Return (X, Y) of the center of cell containing provided text 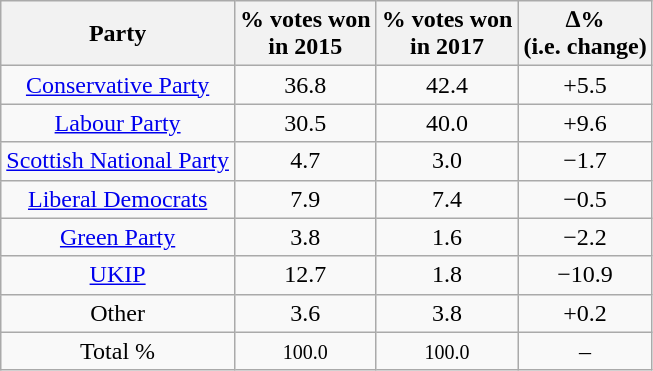
∆%(i.e. change) (585, 34)
4.7 (305, 161)
−1.7 (585, 161)
Party (118, 34)
3.6 (305, 313)
7.9 (305, 199)
Liberal Democrats (118, 199)
1.8 (447, 275)
+9.6 (585, 123)
−2.2 (585, 237)
Scottish National Party (118, 161)
40.0 (447, 123)
UKIP (118, 275)
1.6 (447, 237)
+5.5 (585, 85)
−10.9 (585, 275)
+0.2 (585, 313)
3.0 (447, 161)
Other (118, 313)
% votes wonin 2015 (305, 34)
42.4 (447, 85)
Conservative Party (118, 85)
7.4 (447, 199)
−0.5 (585, 199)
36.8 (305, 85)
Total % (118, 351)
% votes wonin 2017 (447, 34)
12.7 (305, 275)
– (585, 351)
Labour Party (118, 123)
Green Party (118, 237)
30.5 (305, 123)
